Return (x, y) of the center of cell containing provided text 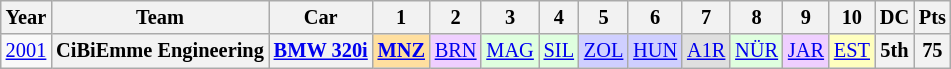
HUN (655, 51)
BMW 320i (321, 51)
5th (894, 51)
SIL (559, 51)
1 (402, 17)
Pts (932, 17)
3 (510, 17)
2001 (26, 51)
NÜR (756, 51)
Team (160, 17)
2 (456, 17)
JAR (806, 51)
ZOL (604, 51)
A1R (706, 51)
8 (756, 17)
MAG (510, 51)
Car (321, 17)
DC (894, 17)
CiBiEmme Engineering (160, 51)
EST (852, 51)
BRN (456, 51)
7 (706, 17)
Year (26, 17)
9 (806, 17)
MNZ (402, 51)
6 (655, 17)
75 (932, 51)
5 (604, 17)
4 (559, 17)
10 (852, 17)
